Pinpoint the cell where the given text exists, returning its (X, Y) midpoint coordinate. 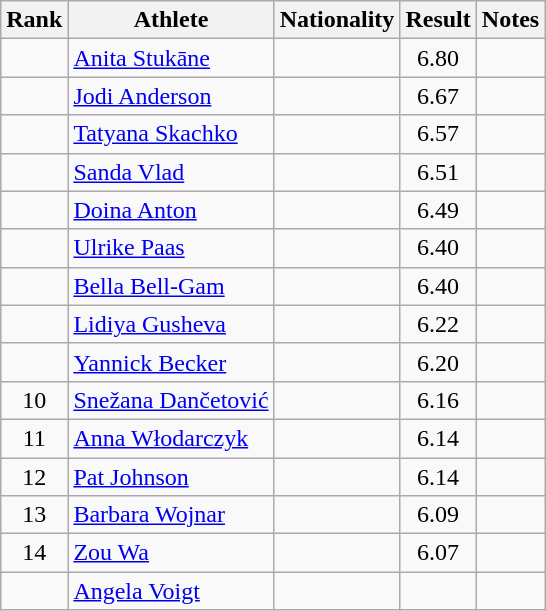
11 (34, 438)
Yannick Becker (171, 362)
6.49 (438, 210)
6.20 (438, 362)
Ulrike Paas (171, 248)
Notes (510, 20)
6.80 (438, 58)
Pat Johnson (171, 477)
6.16 (438, 400)
Result (438, 20)
6.51 (438, 172)
Jodi Anderson (171, 96)
6.67 (438, 96)
Rank (34, 20)
Tatyana Skachko (171, 134)
Doina Anton (171, 210)
Snežana Dančetović (171, 400)
6.57 (438, 134)
Sanda Vlad (171, 172)
Anita Stukāne (171, 58)
12 (34, 477)
Nationality (337, 20)
Athlete (171, 20)
Zou Wa (171, 553)
Bella Bell-Gam (171, 286)
6.07 (438, 553)
6.09 (438, 515)
13 (34, 515)
Barbara Wojnar (171, 515)
Lidiya Gusheva (171, 324)
14 (34, 553)
Angela Voigt (171, 591)
6.22 (438, 324)
Anna Włodarczyk (171, 438)
10 (34, 400)
